Scan for the cell matching the given text and deliver its (X, Y) coordinate at center. 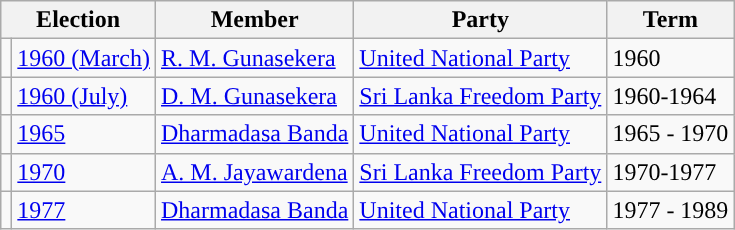
D. M. Gunasekera (255, 96)
Party (480, 20)
1970 (84, 172)
1960 (670, 58)
1970-1977 (670, 172)
R. M. Gunasekera (255, 58)
1977 (84, 210)
A. M. Jayawardena (255, 172)
1965 (84, 134)
Term (670, 20)
Member (255, 20)
1965 - 1970 (670, 134)
1960 (March) (84, 58)
Election (78, 20)
1960 (July) (84, 96)
1960-1964 (670, 96)
1977 - 1989 (670, 210)
